Scan for the cell matching the given text and deliver its (x, y) coordinate at center. 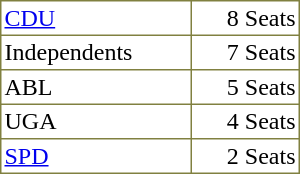
4 Seats (246, 122)
ABL (97, 86)
5 Seats (246, 86)
Independents (97, 52)
SPD (97, 156)
8 Seats (246, 18)
UGA (97, 122)
7 Seats (246, 52)
2 Seats (246, 156)
CDU (97, 18)
